Search for the cell housing the specified text and yield its [x, y] center coordinate. 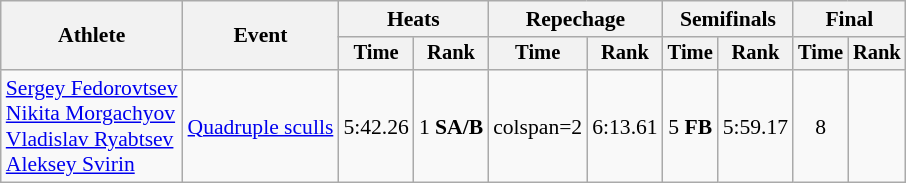
Final [849, 19]
colspan=2 [538, 126]
1 SA/B [451, 126]
Repechage [576, 19]
Heats [413, 19]
5 FB [690, 126]
Semifinals [728, 19]
Athlete [92, 36]
Event [261, 36]
Sergey FedorovtsevNikita MorgachyovVladislav RyabtsevAleksey Svirin [92, 126]
8 [820, 126]
6:13.61 [624, 126]
Quadruple sculls [261, 126]
5:42.26 [376, 126]
5:59.17 [756, 126]
